From the cell containing the given text, extract its center point as (x, y) coordinate. 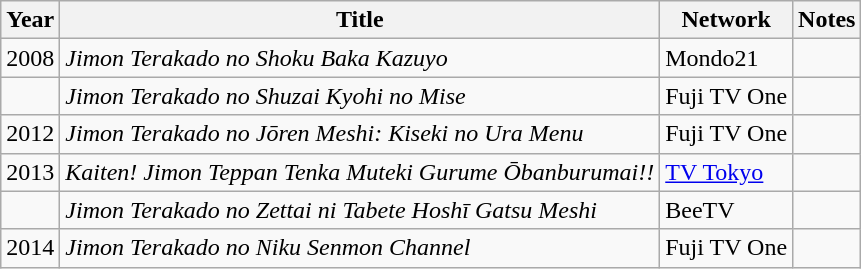
2014 (30, 248)
Title (360, 20)
Jimon Terakado no Jōren Meshi: Kiseki no Ura Menu (360, 134)
2013 (30, 172)
Mondo21 (726, 58)
Jimon Terakado no Shoku Baka Kazuyo (360, 58)
Year (30, 20)
TV Tokyo (726, 172)
Jimon Terakado no Shuzai Kyohi no Mise (360, 96)
BeeTV (726, 210)
Kaiten! Jimon Teppan Tenka Muteki Gurume Ōbanburumai!! (360, 172)
2012 (30, 134)
Jimon Terakado no Zettai ni Tabete Hoshī Gatsu Meshi (360, 210)
Jimon Terakado no Niku Senmon Channel (360, 248)
Notes (827, 20)
2008 (30, 58)
Network (726, 20)
